Scan for the cell matching the given text and deliver its (x, y) coordinate at center. 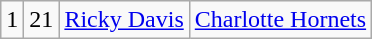
1 (12, 20)
21 (42, 20)
Charlotte Hornets (280, 20)
Ricky Davis (124, 20)
